Pinpoint the cell where the given text exists, returning its [x, y] midpoint coordinate. 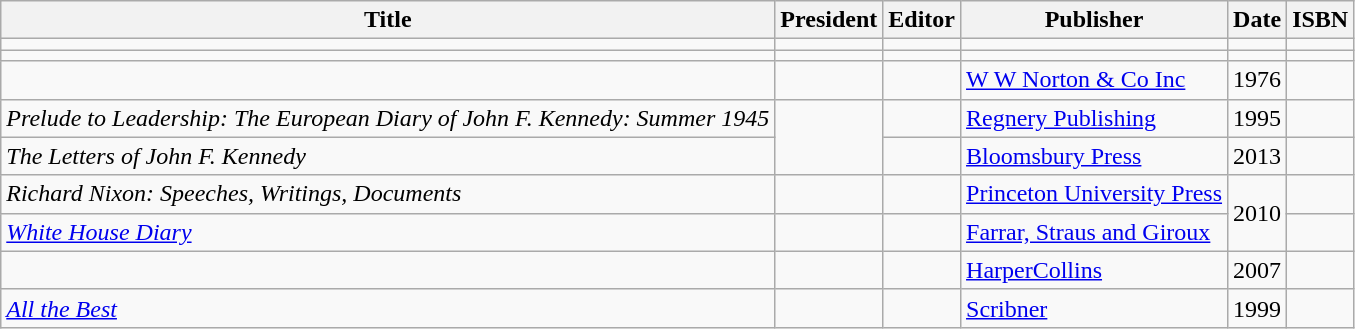
Editor [922, 20]
1995 [1258, 118]
Regnery Publishing [1094, 118]
1999 [1258, 308]
ISBN [1320, 20]
President [829, 20]
Prelude to Leadership: The European Diary of John F. Kennedy: Summer 1945 [388, 118]
Bloomsbury Press [1094, 156]
Scribner [1094, 308]
All the Best [388, 308]
Princeton University Press [1094, 194]
Title [388, 20]
1976 [1258, 80]
HarperCollins [1094, 270]
2010 [1258, 213]
W W Norton & Co Inc [1094, 80]
The Letters of John F. Kennedy [388, 156]
White House Diary [388, 232]
2013 [1258, 156]
Publisher [1094, 20]
Date [1258, 20]
Farrar, Straus and Giroux [1094, 232]
Richard Nixon: Speeches, Writings, Documents [388, 194]
2007 [1258, 270]
